From the cell containing the given text, extract its center point as (x, y) coordinate. 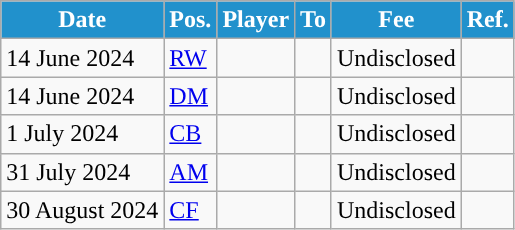
CF (190, 210)
DM (190, 96)
Ref. (488, 20)
RW (190, 58)
Pos. (190, 20)
Date (82, 20)
AM (190, 172)
1 July 2024 (82, 134)
Player (256, 20)
CB (190, 134)
31 July 2024 (82, 172)
Fee (396, 20)
30 August 2024 (82, 210)
To (314, 20)
